Identify which cell holds the provided text, then report its (X, Y) central coordinate. 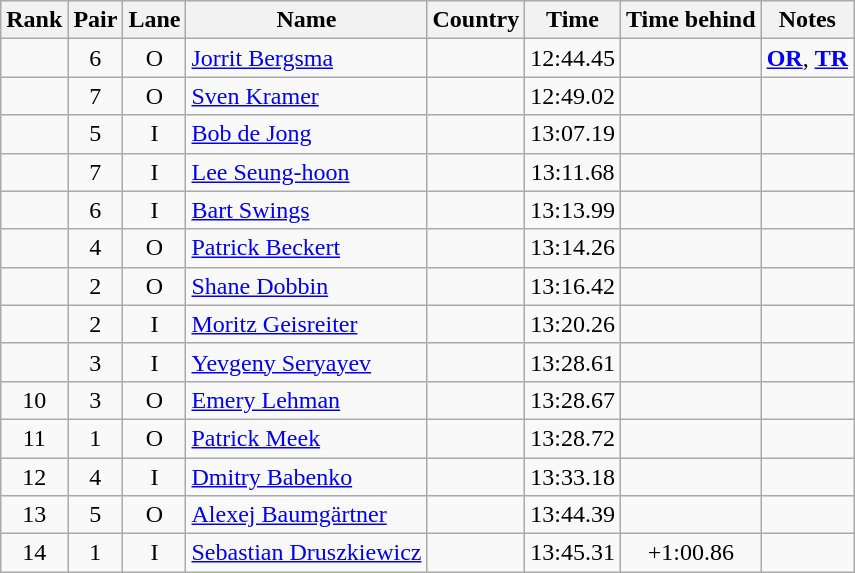
13:20.26 (573, 324)
Bart Swings (306, 210)
12 (34, 477)
Bob de Jong (306, 134)
OR, TR (807, 58)
Sven Kramer (306, 96)
10 (34, 400)
Dmitry Babenko (306, 477)
+1:00.86 (690, 553)
13:11.68 (573, 172)
14 (34, 553)
Notes (807, 20)
Name (306, 20)
Patrick Beckert (306, 248)
13:16.42 (573, 286)
13:07.19 (573, 134)
Yevgeny Seryayev (306, 362)
Sebastian Druszkiewicz (306, 553)
13:28.67 (573, 400)
11 (34, 438)
Emery Lehman (306, 400)
Moritz Geisreiter (306, 324)
13:28.61 (573, 362)
13:45.31 (573, 553)
Alexej Baumgärtner (306, 515)
12:44.45 (573, 58)
Lee Seung-hoon (306, 172)
13 (34, 515)
Time (573, 20)
12:49.02 (573, 96)
Jorrit Bergsma (306, 58)
Patrick Meek (306, 438)
13:44.39 (573, 515)
13:33.18 (573, 477)
Lane (154, 20)
Shane Dobbin (306, 286)
Country (476, 20)
13:28.72 (573, 438)
Rank (34, 20)
13:14.26 (573, 248)
Time behind (690, 20)
13:13.99 (573, 210)
Pair (96, 20)
